Extract the [x, y] coordinate from the center of the cell holding the provided text.  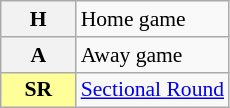
Home game [152, 19]
SR [38, 90]
Away game [152, 55]
Sectional Round [152, 90]
A [38, 55]
H [38, 19]
